Return [x, y] of the center of cell containing provided text 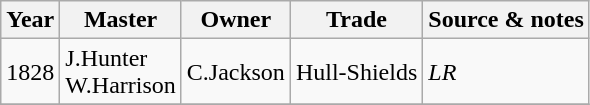
Master [121, 20]
LR [506, 72]
J.HunterW.Harrison [121, 72]
Trade [356, 20]
Year [30, 20]
1828 [30, 72]
Hull-Shields [356, 72]
Owner [236, 20]
C.Jackson [236, 72]
Source & notes [506, 20]
